Return [X, Y] of the center of cell containing provided text 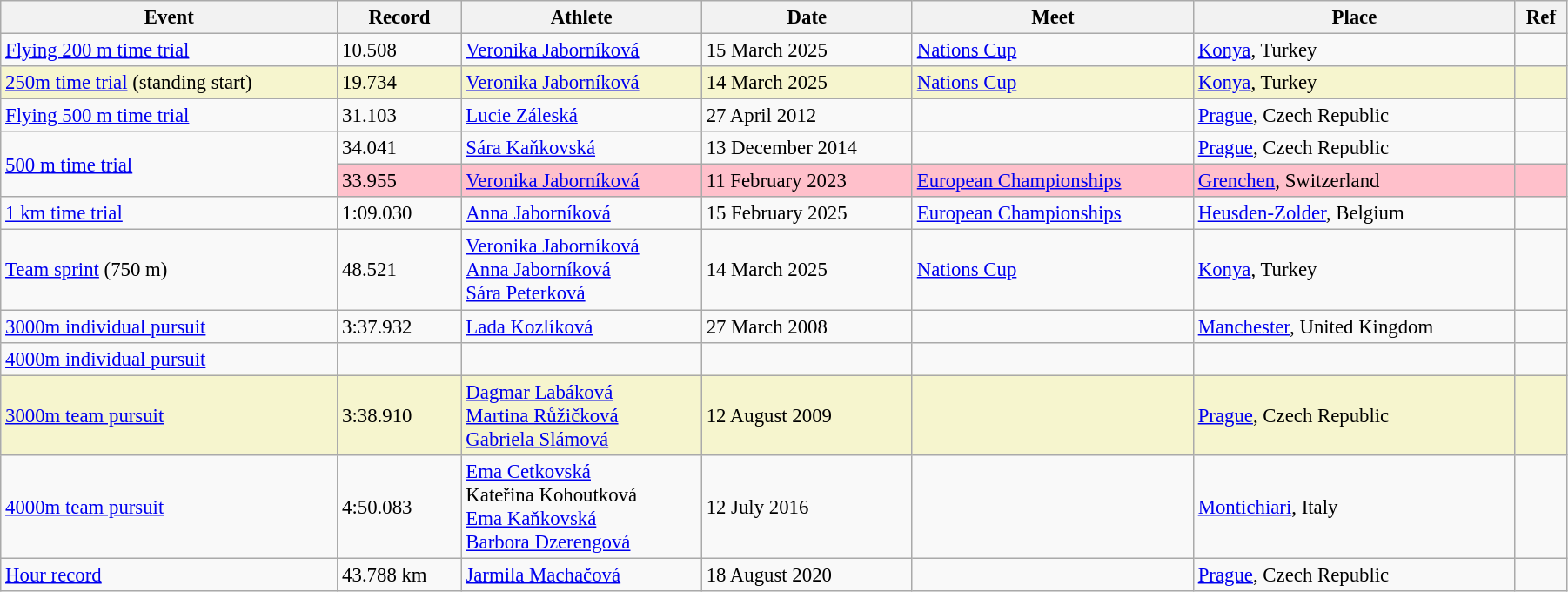
34.041 [399, 148]
13 December 2014 [807, 148]
19.734 [399, 83]
4000m team pursuit [169, 507]
3000m individual pursuit [169, 326]
3:37.932 [399, 326]
Grenchen, Switzerland [1354, 181]
Veronika JaborníkováAnna JaborníkováSára Peterková [581, 270]
500 m time trial [169, 164]
10.508 [399, 50]
250m time trial (standing start) [169, 83]
43.788 km [399, 575]
33.955 [399, 181]
Dagmar LabákováMartina RůžičkováGabriela Slámová [581, 415]
Athlete [581, 17]
3:38.910 [399, 415]
Sára Kaňkovská [581, 148]
Date [807, 17]
Manchester, United Kingdom [1354, 326]
1 km time trial [169, 213]
11 February 2023 [807, 181]
Team sprint (750 m) [169, 270]
Lada Kozlíková [581, 326]
Ref [1540, 17]
18 August 2020 [807, 575]
27 April 2012 [807, 116]
Ema CetkovskáKateřina KohoutkováEma KaňkovskáBarbora Dzerengová [581, 507]
12 August 2009 [807, 415]
Anna Jaborníková [581, 213]
31.103 [399, 116]
15 March 2025 [807, 50]
1:09.030 [399, 213]
Jarmila Machačová [581, 575]
Event [169, 17]
Heusden-Zolder, Belgium [1354, 213]
Montichiari, Italy [1354, 507]
Flying 500 m time trial [169, 116]
Place [1354, 17]
Record [399, 17]
48.521 [399, 270]
12 July 2016 [807, 507]
Meet [1053, 17]
3000m team pursuit [169, 415]
4000m individual pursuit [169, 359]
Hour record [169, 575]
Flying 200 m time trial [169, 50]
Lucie Záleská [581, 116]
15 February 2025 [807, 213]
4:50.083 [399, 507]
27 March 2008 [807, 326]
